Output the (X, Y) coordinate of the center of the cell containing the given text.  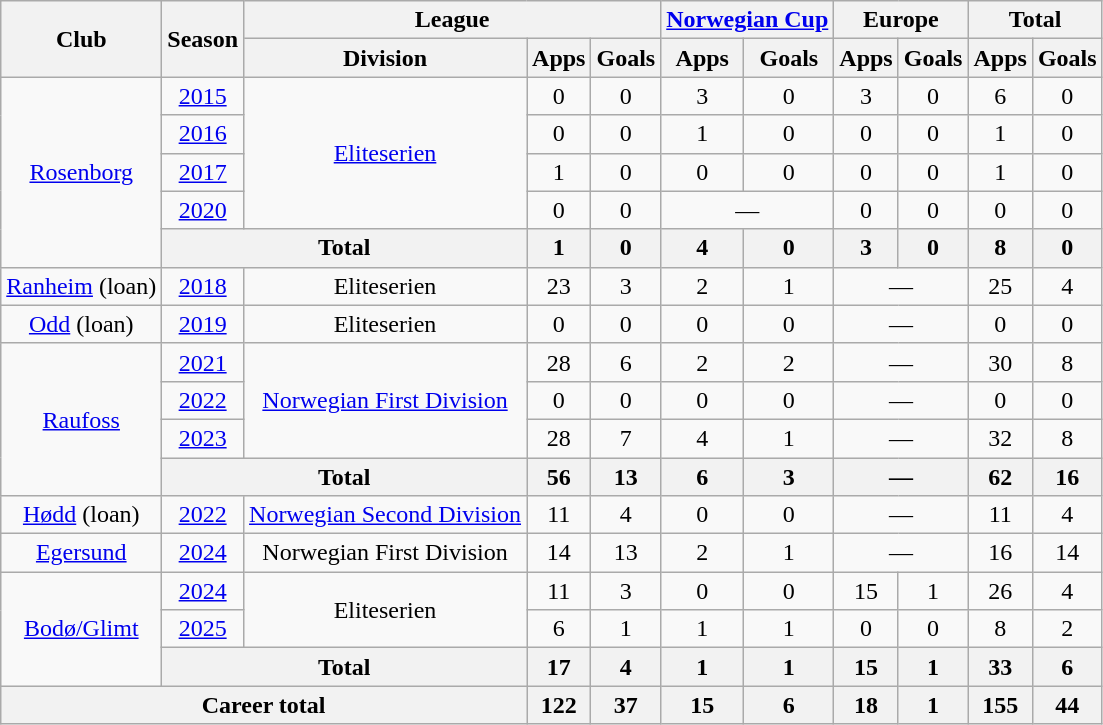
2016 (203, 134)
56 (559, 477)
26 (1000, 591)
Europe (901, 20)
League (452, 20)
23 (559, 286)
2017 (203, 172)
2015 (203, 96)
32 (1000, 438)
Division (386, 58)
30 (1000, 362)
33 (1000, 667)
2018 (203, 286)
37 (626, 705)
2020 (203, 210)
Career total (264, 705)
Odd (loan) (82, 324)
Egersund (82, 553)
Norwegian Cup (748, 20)
Bodø/Glimt (82, 629)
2021 (203, 362)
Rosenborg (82, 172)
155 (1000, 705)
18 (866, 705)
Raufoss (82, 419)
62 (1000, 477)
122 (559, 705)
Norwegian Second Division (386, 515)
2023 (203, 438)
Club (82, 39)
Ranheim (loan) (82, 286)
17 (559, 667)
7 (626, 438)
44 (1067, 705)
Season (203, 39)
25 (1000, 286)
2019 (203, 324)
2025 (203, 629)
Hødd (loan) (82, 515)
